From the cell containing the given text, extract its center point as [X, Y] coordinate. 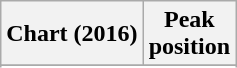
Peakposition [189, 34]
Chart (2016) [72, 34]
